Return [x, y] of the center of cell containing provided text 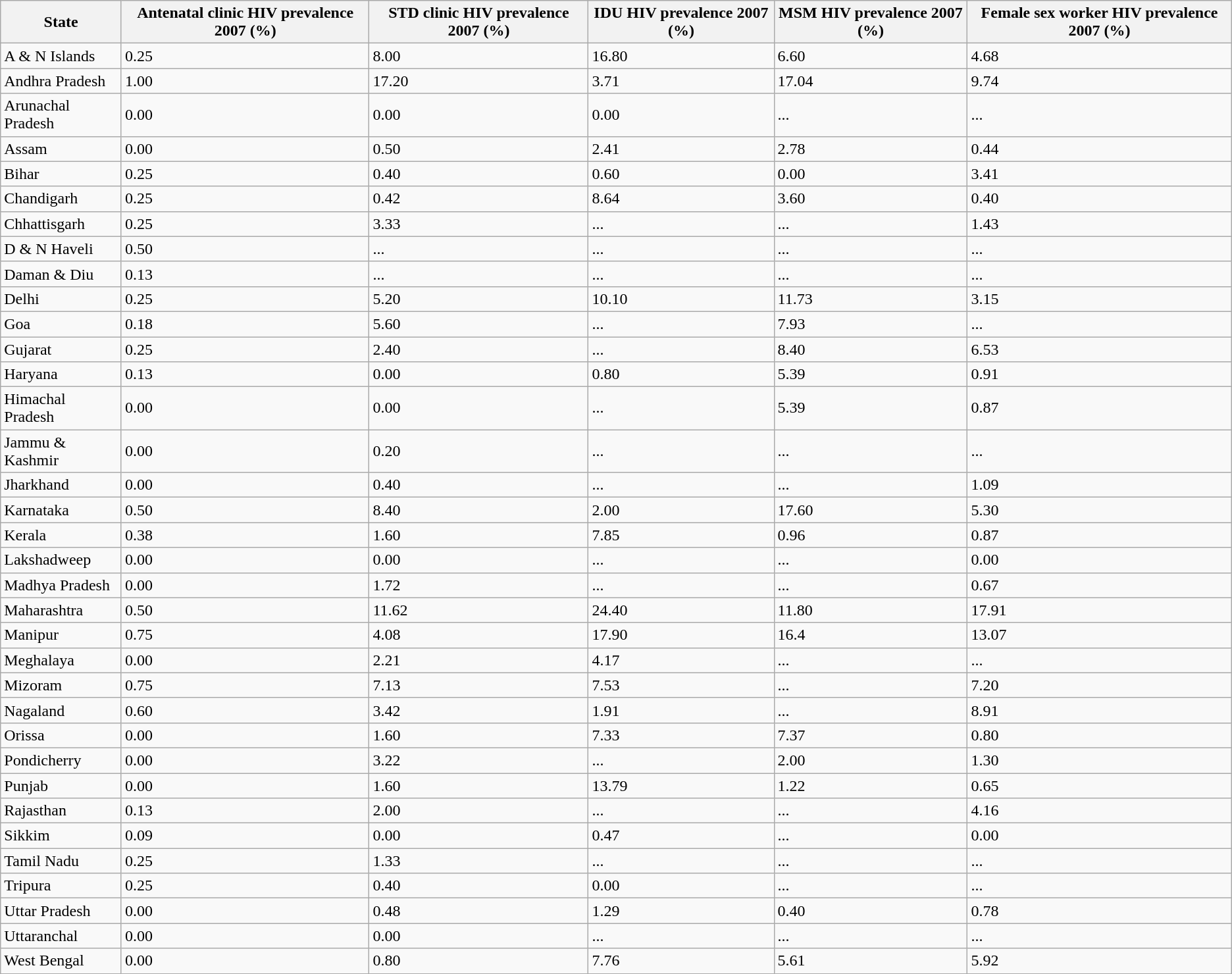
Arunachal Pradesh [61, 115]
5.20 [479, 299]
17.90 [681, 635]
1.09 [1099, 485]
Chhattisgarh [61, 224]
Delhi [61, 299]
6.60 [871, 56]
7.93 [871, 324]
3.60 [871, 199]
7.76 [681, 961]
8.64 [681, 199]
24.40 [681, 610]
2.21 [479, 660]
IDU HIV prevalence 2007 (%) [681, 22]
2.40 [479, 349]
Meghalaya [61, 660]
0.78 [1099, 911]
11.73 [871, 299]
Maharashtra [61, 610]
8.00 [479, 56]
1.29 [681, 911]
0.18 [245, 324]
MSM HIV prevalence 2007 (%) [871, 22]
5.30 [1099, 510]
4.68 [1099, 56]
Daman & Diu [61, 274]
11.62 [479, 610]
4.16 [1099, 811]
Uttaranchal [61, 936]
3.42 [479, 710]
0.20 [479, 451]
4.17 [681, 660]
Antenatal clinic HIV prevalence 2007 (%) [245, 22]
17.20 [479, 81]
0.96 [871, 535]
D & N Haveli [61, 249]
5.61 [871, 961]
Bihar [61, 174]
9.74 [1099, 81]
0.42 [479, 199]
1.33 [479, 861]
Gujarat [61, 349]
5.60 [479, 324]
Female sex worker HIV prevalence 2007 (%) [1099, 22]
13.07 [1099, 635]
3.22 [479, 760]
5.92 [1099, 961]
A & N Islands [61, 56]
Orissa [61, 735]
13.79 [681, 785]
Goa [61, 324]
7.20 [1099, 685]
2.41 [681, 149]
0.47 [681, 836]
STD clinic HIV prevalence 2007 (%) [479, 22]
Rajasthan [61, 811]
Punjab [61, 785]
10.10 [681, 299]
2.78 [871, 149]
0.09 [245, 836]
Manipur [61, 635]
Assam [61, 149]
Lakshadweep [61, 560]
3.33 [479, 224]
3.15 [1099, 299]
1.91 [681, 710]
7.53 [681, 685]
Mizoram [61, 685]
Haryana [61, 374]
State [61, 22]
Tripura [61, 886]
Andhra Pradesh [61, 81]
Tamil Nadu [61, 861]
4.08 [479, 635]
Himachal Pradesh [61, 408]
1.00 [245, 81]
Sikkim [61, 836]
Jharkhand [61, 485]
Pondicherry [61, 760]
Nagaland [61, 710]
0.91 [1099, 374]
7.13 [479, 685]
16.80 [681, 56]
11.80 [871, 610]
0.44 [1099, 149]
Kerala [61, 535]
1.72 [479, 585]
Madhya Pradesh [61, 585]
7.33 [681, 735]
Jammu & Kashmir [61, 451]
7.85 [681, 535]
0.67 [1099, 585]
0.48 [479, 911]
6.53 [1099, 349]
Karnataka [61, 510]
1.43 [1099, 224]
17.04 [871, 81]
3.71 [681, 81]
16.4 [871, 635]
1.30 [1099, 760]
0.65 [1099, 785]
1.22 [871, 785]
17.91 [1099, 610]
3.41 [1099, 174]
West Bengal [61, 961]
Chandigarh [61, 199]
17.60 [871, 510]
8.91 [1099, 710]
Uttar Pradesh [61, 911]
0.38 [245, 535]
7.37 [871, 735]
